Determine the (x, y) coordinate at the center of the cell enclosing the given text.  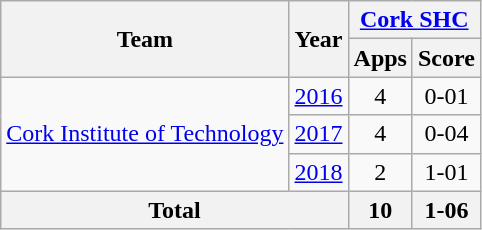
2 (380, 172)
2016 (318, 96)
1-01 (446, 172)
0-04 (446, 134)
Total (174, 210)
Cork SHC (414, 20)
2018 (318, 172)
Score (446, 58)
Team (145, 39)
Apps (380, 58)
2017 (318, 134)
Cork Institute of Technology (145, 134)
10 (380, 210)
1-06 (446, 210)
0-01 (446, 96)
Year (318, 39)
